Output the (X, Y) coordinate of the center of the cell containing the given text.  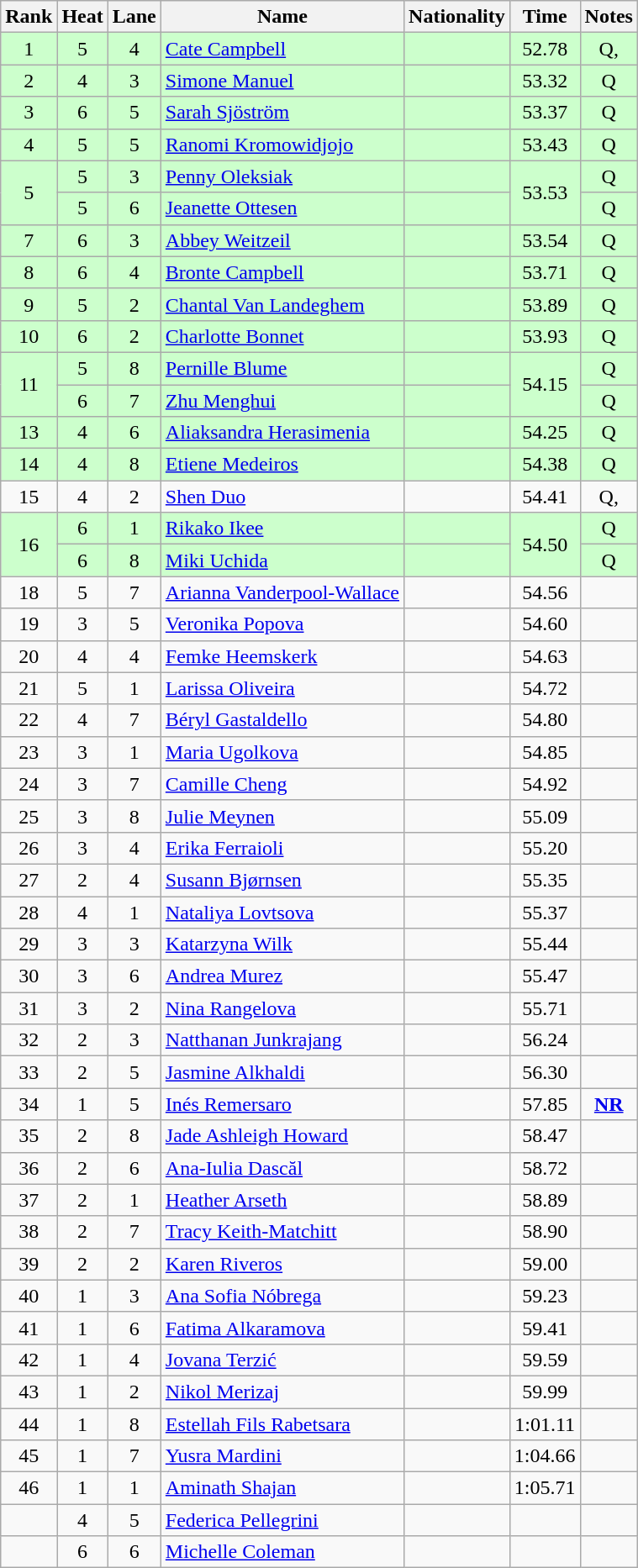
54.80 (545, 720)
56.24 (545, 1040)
54.85 (545, 752)
53.71 (545, 272)
Aliaksandra Herasimenia (282, 433)
54.38 (545, 465)
30 (29, 976)
Nina Rangelova (282, 1008)
Nikol Merizaj (282, 1392)
Erika Ferraioli (282, 848)
Rikako Ikee (282, 529)
Cate Campbell (282, 49)
34 (29, 1104)
53.43 (545, 145)
53.32 (545, 81)
Ana-Iulia Dascăl (282, 1168)
Lane (134, 17)
Julie Meynen (282, 816)
37 (29, 1200)
24 (29, 784)
55.35 (545, 880)
Jade Ashleigh Howard (282, 1136)
35 (29, 1136)
Miki Uchida (282, 560)
58.89 (545, 1200)
Jeanette Ottesen (282, 208)
1:04.66 (545, 1456)
39 (29, 1264)
Chantal Van Landeghem (282, 304)
Katarzyna Wilk (282, 944)
Shen Duo (282, 497)
53.53 (545, 192)
Sarah Sjöström (282, 113)
46 (29, 1488)
Rank (29, 17)
45 (29, 1456)
Tracy Keith-Matchitt (282, 1232)
Femke Heemskerk (282, 656)
Simone Manuel (282, 81)
53.89 (545, 304)
59.59 (545, 1360)
Etiene Medeiros (282, 465)
Name (282, 17)
55.37 (545, 912)
55.44 (545, 944)
Nationality (457, 17)
23 (29, 752)
Natthanan Junkrajang (282, 1040)
31 (29, 1008)
10 (29, 336)
Béryl Gastaldello (282, 720)
Maria Ugolkova (282, 752)
58.72 (545, 1168)
55.20 (545, 848)
Charlotte Bonnet (282, 336)
Notes (609, 17)
Veronika Popova (282, 624)
41 (29, 1328)
14 (29, 465)
32 (29, 1040)
36 (29, 1168)
Inés Remersaro (282, 1104)
NR (609, 1104)
Estellah Fils Rabetsara (282, 1424)
53.54 (545, 240)
54.41 (545, 497)
33 (29, 1072)
54.60 (545, 624)
1:01.11 (545, 1424)
54.25 (545, 433)
59.23 (545, 1296)
Susann Bjørnsen (282, 880)
18 (29, 592)
Michelle Coleman (282, 1552)
54.63 (545, 656)
Camille Cheng (282, 784)
52.78 (545, 49)
55.71 (545, 1008)
58.90 (545, 1232)
54.15 (545, 384)
Karen Riveros (282, 1264)
Heather Arseth (282, 1200)
55.09 (545, 816)
53.93 (545, 336)
Ana Sofia Nóbrega (282, 1296)
54.72 (545, 688)
16 (29, 545)
22 (29, 720)
54.56 (545, 592)
Penny Oleksiak (282, 176)
55.47 (545, 976)
59.41 (545, 1328)
54.50 (545, 545)
29 (29, 944)
Yusra Mardini (282, 1456)
Nataliya Lovtsova (282, 912)
59.00 (545, 1264)
Larissa Oliveira (282, 688)
21 (29, 688)
11 (29, 384)
44 (29, 1424)
Pernille Blume (282, 368)
Arianna Vanderpool-Wallace (282, 592)
Jovana Terzić (282, 1360)
28 (29, 912)
56.30 (545, 1072)
26 (29, 848)
Abbey Weitzeil (282, 240)
58.47 (545, 1136)
53.37 (545, 113)
Federica Pellegrini (282, 1520)
43 (29, 1392)
Heat (82, 17)
19 (29, 624)
Zhu Menghui (282, 401)
15 (29, 497)
9 (29, 304)
57.85 (545, 1104)
Ranomi Kromowidjojo (282, 145)
Jasmine Alkhaldi (282, 1072)
27 (29, 880)
Andrea Murez (282, 976)
1:05.71 (545, 1488)
Bronte Campbell (282, 272)
Fatima Alkaramova (282, 1328)
20 (29, 656)
13 (29, 433)
25 (29, 816)
54.92 (545, 784)
42 (29, 1360)
38 (29, 1232)
Aminath Shajan (282, 1488)
Time (545, 17)
40 (29, 1296)
59.99 (545, 1392)
